Extract the [X, Y] coordinate from the center of the cell holding the provided text.  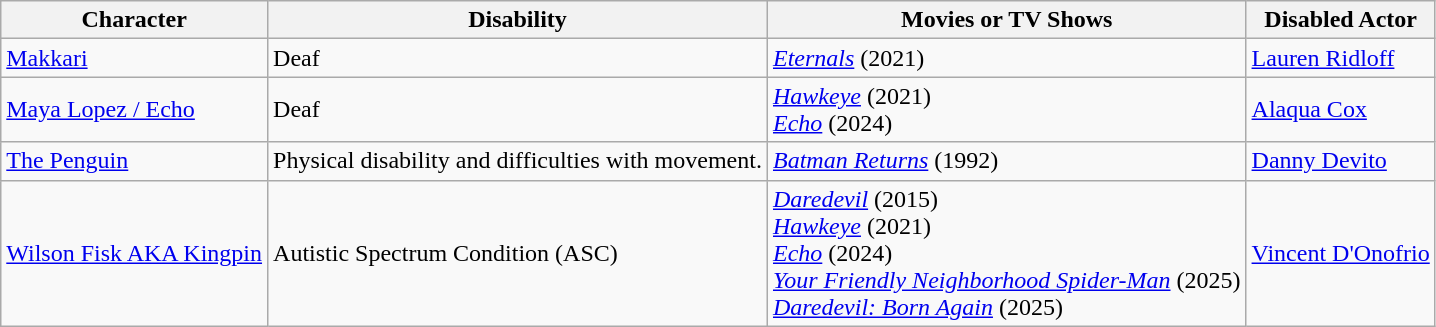
Batman Returns (1992) [1006, 161]
Hawkeye (2021)Echo (2024) [1006, 110]
The Penguin [134, 161]
Wilson Fisk AKA Kingpin [134, 253]
Movies or TV Shows [1006, 20]
Disabled Actor [1340, 20]
Alaqua Cox [1340, 110]
Maya Lopez / Echo [134, 110]
Vincent D'Onofrio [1340, 253]
Character [134, 20]
Eternals (2021) [1006, 58]
Daredevil (2015)Hawkeye (2021)Echo (2024)Your Friendly Neighborhood Spider-Man (2025)Daredevil: Born Again (2025) [1006, 253]
Disability [518, 20]
Makkari [134, 58]
Lauren Ridloff [1340, 58]
Physical disability and difficulties with movement. [518, 161]
Autistic Spectrum Condition (ASC) [518, 253]
Danny Devito [1340, 161]
